Provide the (X, Y) coordinate of the cell's center where the given text is located.  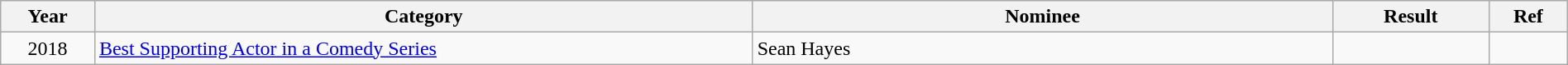
Year (48, 17)
Result (1411, 17)
Category (423, 17)
2018 (48, 48)
Sean Hayes (1042, 48)
Ref (1528, 17)
Best Supporting Actor in a Comedy Series (423, 48)
Nominee (1042, 17)
